Pinpoint the cell where the given text exists, returning its (x, y) midpoint coordinate. 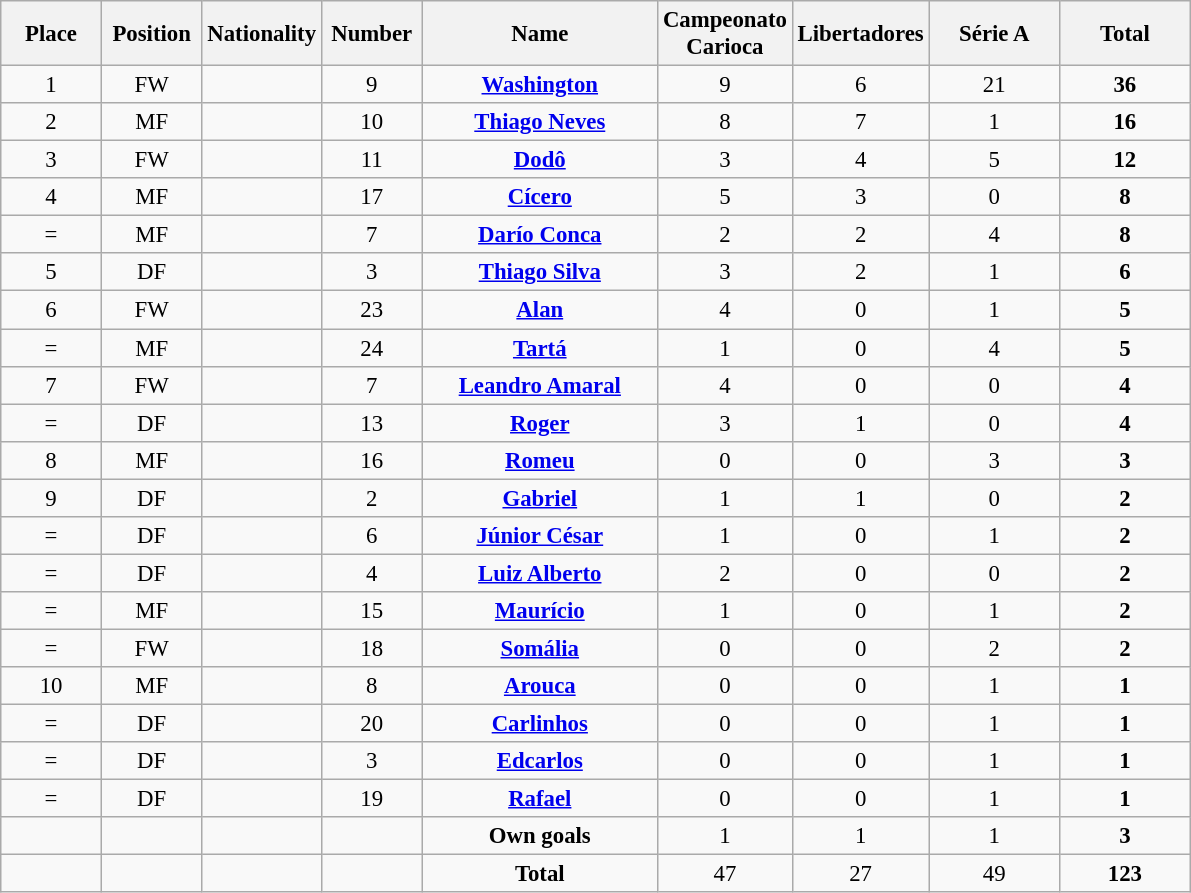
23 (372, 310)
Tartá (540, 348)
27 (860, 874)
Cícero (540, 197)
Carlinhos (540, 724)
36 (1126, 85)
Gabriel (540, 498)
Place (52, 34)
Roger (540, 423)
Rafael (540, 799)
Edcarlos (540, 761)
Leandro Amaral (540, 385)
Nationality (262, 34)
18 (372, 648)
Alan (540, 310)
17 (372, 197)
Washington (540, 85)
12 (1126, 160)
Libertadores (860, 34)
Darío Conca (540, 235)
Maurício (540, 611)
Série A (994, 34)
Own goals (540, 836)
Thiago Silva (540, 273)
Name (540, 34)
19 (372, 799)
20 (372, 724)
Dodô (540, 160)
47 (726, 874)
24 (372, 348)
Campeonato Carioca (726, 34)
13 (372, 423)
Position (152, 34)
Thiago Neves (540, 122)
Arouca (540, 686)
Number (372, 34)
21 (994, 85)
Júnior César (540, 536)
123 (1126, 874)
Luiz Alberto (540, 573)
11 (372, 160)
Romeu (540, 460)
15 (372, 611)
Somália (540, 648)
49 (994, 874)
